Identify which cell holds the provided text, then report its [X, Y] central coordinate. 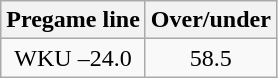
58.5 [210, 58]
Pregame line [74, 20]
Over/under [210, 20]
WKU –24.0 [74, 58]
